Locate the cell with the specified text and output its (X, Y) center coordinate. 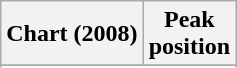
Chart (2008) (72, 34)
Peakposition (189, 34)
